Identify which cell holds the provided text, then report its (X, Y) central coordinate. 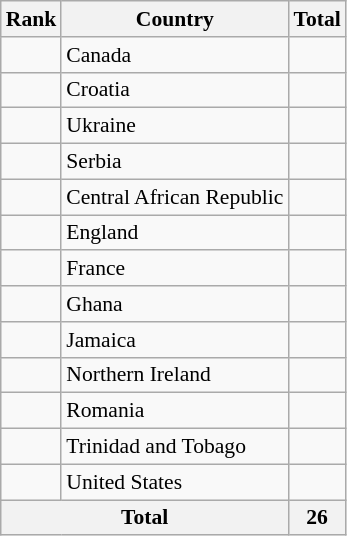
Serbia (174, 162)
Ukraine (174, 126)
Northern Ireland (174, 375)
Ghana (174, 304)
England (174, 233)
Central African Republic (174, 197)
Trinidad and Tobago (174, 447)
United States (174, 482)
Canada (174, 55)
Rank (32, 19)
26 (316, 518)
Jamaica (174, 340)
Croatia (174, 90)
Romania (174, 411)
France (174, 269)
Country (174, 19)
